Provide the [X, Y] coordinate of the cell's center where the given text is located.  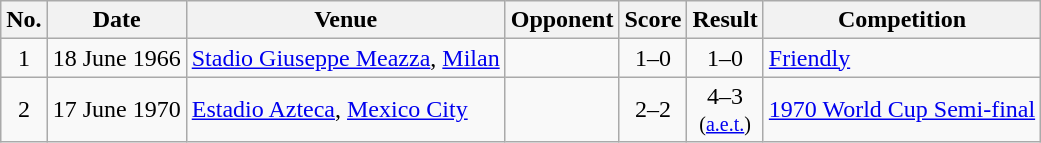
Stadio Giuseppe Meazza, Milan [346, 58]
Estadio Azteca, Mexico City [346, 110]
1970 World Cup Semi-final [902, 110]
2–2 [653, 110]
17 June 1970 [116, 110]
Date [116, 20]
4–3(a.e.t.) [725, 110]
Friendly [902, 58]
18 June 1966 [116, 58]
Opponent [562, 20]
2 [24, 110]
Score [653, 20]
Result [725, 20]
Competition [902, 20]
1 [24, 58]
No. [24, 20]
Venue [346, 20]
